Locate the cell with the specified text and output its [X, Y] center coordinate. 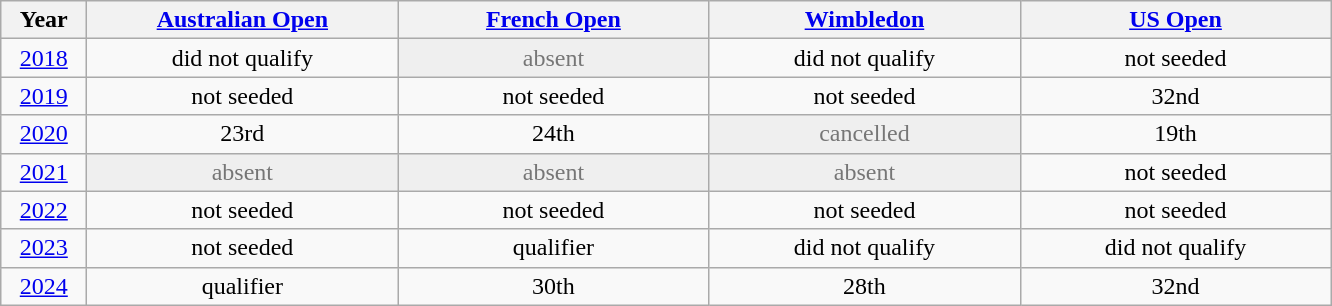
Wimbledon [864, 20]
Year [44, 20]
30th [554, 286]
28th [864, 286]
2019 [44, 96]
24th [554, 134]
2024 [44, 286]
2022 [44, 210]
2018 [44, 58]
cancelled [864, 134]
23rd [242, 134]
2023 [44, 248]
19th [1176, 134]
French Open [554, 20]
US Open [1176, 20]
Australian Open [242, 20]
2021 [44, 172]
2020 [44, 134]
